Find where the given text appears and provide that cell's center as [x, y] coordinate. 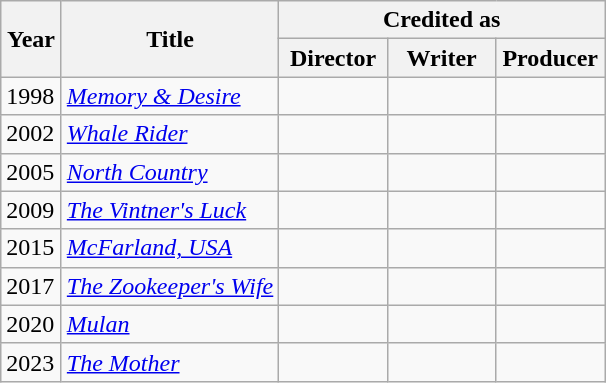
2023 [32, 362]
McFarland, USA [170, 248]
2009 [32, 210]
2002 [32, 134]
2017 [32, 286]
The Mother [170, 362]
Year [32, 39]
Writer [442, 58]
Credited as [442, 20]
1998 [32, 96]
2015 [32, 248]
Producer [550, 58]
North Country [170, 172]
Title [170, 39]
Mulan [170, 324]
The Vintner's Luck [170, 210]
2020 [32, 324]
Whale Rider [170, 134]
Director [334, 58]
Memory & Desire [170, 96]
The Zookeeper's Wife [170, 286]
2005 [32, 172]
